Detect which cell encompasses the target text, then output its [x, y] center coordinate. 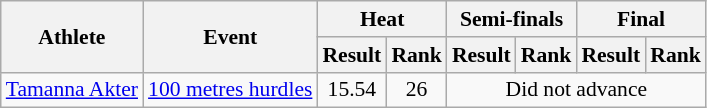
15.54 [352, 90]
Semi-finals [512, 19]
26 [416, 90]
Did not advance [576, 90]
Event [230, 36]
Heat [382, 19]
Final [640, 19]
Athlete [72, 36]
100 metres hurdles [230, 90]
Tamanna Akter [72, 90]
